Return the (X, Y) coordinate for the center point of the cell that contains the specified text.  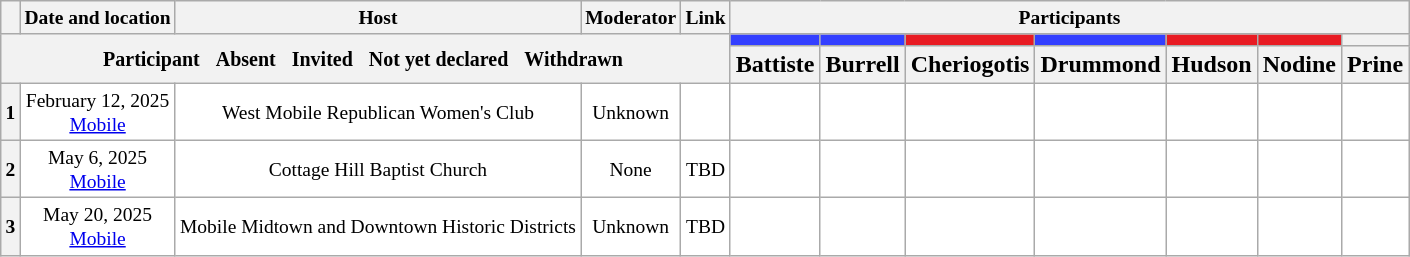
None (631, 168)
Moderator (631, 18)
2 (10, 168)
Battiste (775, 64)
Prine (1376, 64)
May 20, 2025Mobile (98, 226)
May 6, 2025Mobile (98, 168)
Nodine (1299, 64)
Drummond (1100, 64)
February 12, 2025Mobile (98, 112)
Cottage Hill Baptist Church (378, 168)
Participants (1069, 18)
Cheriogotis (970, 64)
Link (706, 18)
3 (10, 226)
1 (10, 112)
Mobile Midtown and Downtown Historic Districts (378, 226)
Hudson (1212, 64)
Host (378, 18)
West Mobile Republican Women's Club (378, 112)
Date and location (98, 18)
Participant Absent Invited Not yet declared Withdrawn (366, 58)
Burrell (862, 64)
